Return the [X, Y] coordinate for the center point of the cell that contains the specified text.  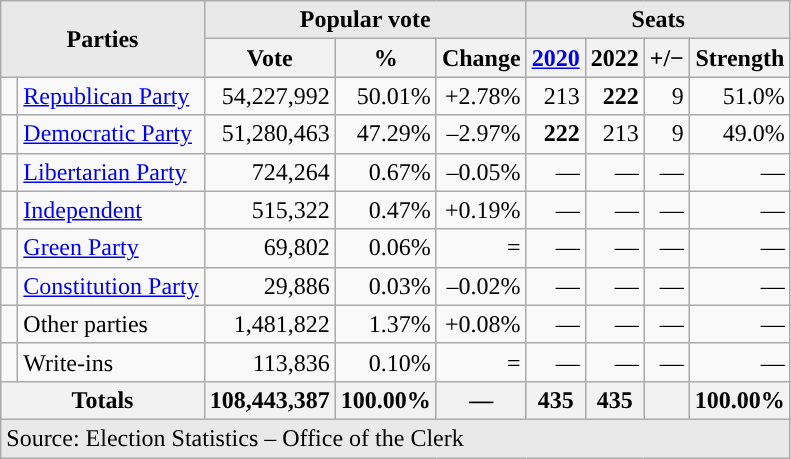
% [386, 58]
2020 [556, 58]
+0.19% [481, 210]
Write-ins [111, 362]
Totals [102, 400]
108,443,387 [270, 400]
69,802 [270, 248]
0.03% [386, 286]
Strength [740, 58]
0.47% [386, 210]
Independent [111, 210]
Green Party [111, 248]
49.0% [740, 134]
724,264 [270, 172]
+0.08% [481, 324]
Popular vote [365, 20]
+2.78% [481, 96]
0.67% [386, 172]
Democratic Party [111, 134]
–0.02% [481, 286]
Source: Election Statistics – Office of the Clerk [396, 438]
515,322 [270, 210]
Seats [658, 20]
Change [481, 58]
–2.97% [481, 134]
1.37% [386, 324]
–0.05% [481, 172]
Vote [270, 58]
2022 [614, 58]
51,280,463 [270, 134]
54,227,992 [270, 96]
113,836 [270, 362]
0.06% [386, 248]
Constitution Party [111, 286]
Other parties [111, 324]
50.01% [386, 96]
0.10% [386, 362]
51.0% [740, 96]
+/− [666, 58]
Republican Party [111, 96]
Libertarian Party [111, 172]
1,481,822 [270, 324]
29,886 [270, 286]
Parties [102, 39]
47.29% [386, 134]
